Find where the given text appears and provide that cell's center as [x, y] coordinate. 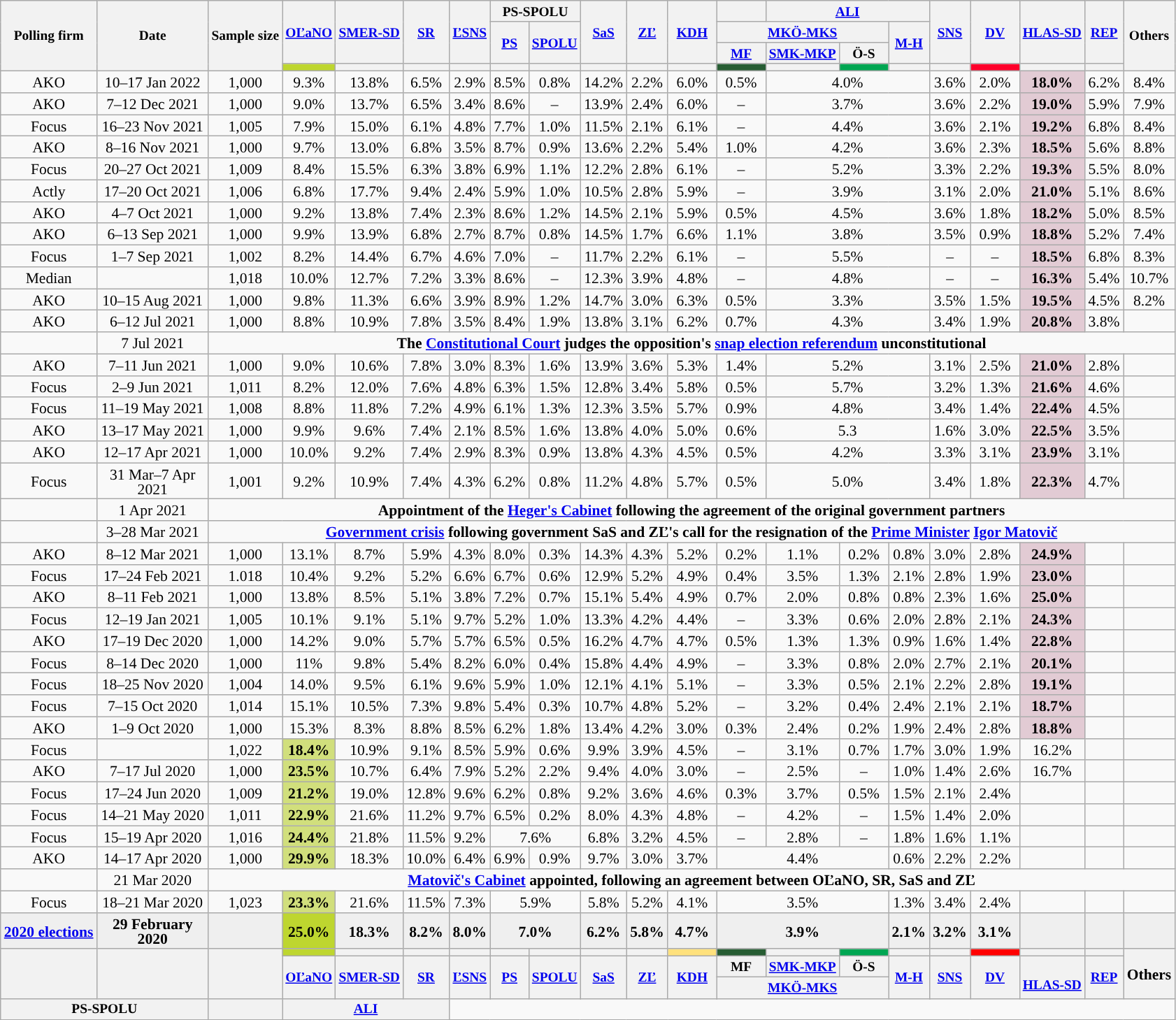
21.8% [369, 836]
4–7 Oct 2021 [152, 213]
22.4% [1052, 408]
1 Apr 2021 [152, 510]
14–17 Apr 2020 [152, 859]
22.9% [309, 815]
12–17 Apr 2021 [152, 452]
1–9 Oct 2020 [152, 728]
1.018 [245, 576]
20.8% [1052, 322]
17–24 Feb 2021 [152, 576]
14–21 May 2020 [152, 815]
11.7% [603, 256]
24.9% [1052, 554]
23.9% [1052, 452]
Date [152, 36]
11.3% [369, 299]
22.3% [1052, 481]
1,008 [245, 408]
23.0% [1052, 576]
The Constitutional Court judges the opposition's snap election referendum unconstitutional [691, 343]
Appointment of the Heger's Cabinet following the agreement of the original government partners [691, 510]
11% [309, 663]
1,022 [245, 749]
12.7% [369, 278]
13.0% [369, 147]
13.1% [309, 554]
12.0% [369, 387]
6–13 Sep 2021 [152, 235]
12–19 Jan 2021 [152, 619]
10–15 Aug 2021 [152, 299]
13.7% [369, 103]
15–19 Apr 2020 [152, 836]
Government crisis following government SaS and ZĽ's call for the resignation of the Prime Minister Igor Matovič [691, 531]
Median [49, 278]
18.0% [1052, 82]
13.3% [603, 619]
18.7% [1052, 706]
6–12 Jul 2021 [152, 322]
7 Jul 2021 [152, 343]
8–12 Mar 2021 [152, 554]
7–12 Dec 2021 [152, 103]
1,014 [245, 706]
1,001 [245, 481]
12.2% [603, 169]
1,016 [245, 836]
14.4% [369, 256]
3–28 Mar 2021 [152, 531]
12.9% [603, 576]
13.4% [603, 728]
16.7% [1052, 772]
8–11 Feb 2021 [152, 597]
Sample size [245, 36]
10–17 Jan 2022 [152, 82]
11.8% [369, 408]
7.7% [509, 126]
15.5% [369, 169]
8–16 Nov 2021 [152, 147]
10.6% [369, 365]
11–19 May 2021 [152, 408]
21.2% [309, 793]
17.7% [369, 192]
14.7% [603, 299]
7–11 Jun 2021 [152, 365]
8–14 Dec 2020 [152, 663]
19.5% [1052, 299]
19.1% [1052, 684]
14.3% [603, 554]
2020 elections [49, 931]
15.3% [309, 728]
10.4% [309, 576]
5.6% [1105, 147]
10.1% [309, 619]
29.9% [309, 859]
16–23 Nov 2021 [152, 126]
7–17 Jul 2020 [152, 772]
9.5% [369, 684]
19.2% [1052, 126]
22.8% [1052, 640]
1,002 [245, 256]
13.6% [603, 147]
24.4% [309, 836]
20–27 Oct 2021 [152, 169]
23.3% [309, 902]
20.1% [1052, 663]
18.4% [309, 749]
21 Mar 2020 [152, 879]
2.6% [995, 772]
7–15 Oct 2020 [152, 706]
31 Mar–7 Apr 2021 [152, 481]
13–17 May 2021 [152, 431]
24.3% [1052, 619]
23.5% [309, 772]
17–20 Oct 2021 [152, 192]
14.0% [309, 684]
9.3% [309, 82]
15.0% [369, 126]
8.9% [509, 299]
1,018 [245, 278]
17–24 Jun 2020 [152, 793]
18–25 Nov 2020 [152, 684]
1–7 Sep 2021 [152, 256]
12.1% [603, 684]
16.3% [1052, 278]
18.2% [1052, 213]
17–19 Dec 2020 [152, 640]
5.3 [847, 431]
19.3% [1052, 169]
18–21 Mar 2020 [152, 902]
Actly [49, 192]
Matovič's Cabinet appointed, following an agreement between OĽaNO, SR, SaS and ZĽ [691, 879]
5.3% [692, 365]
Polling firm [49, 36]
1,006 [245, 192]
15.8% [603, 663]
22.5% [1052, 431]
29 February 2020 [152, 931]
1,004 [245, 684]
2–9 Jun 2021 [152, 387]
1,023 [245, 902]
